Extract the (x, y) coordinate from the center of the cell holding the provided text.  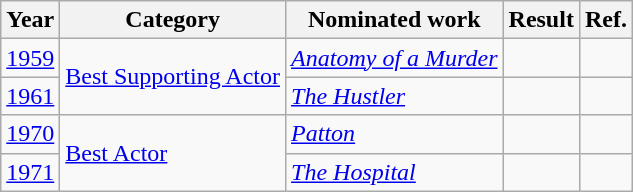
1970 (30, 134)
Anatomy of a Murder (394, 58)
Best Actor (173, 153)
1961 (30, 96)
Result (541, 20)
Best Supporting Actor (173, 77)
Category (173, 20)
1959 (30, 58)
Year (30, 20)
The Hospital (394, 172)
Nominated work (394, 20)
Patton (394, 134)
Ref. (606, 20)
The Hustler (394, 96)
1971 (30, 172)
